Search for the cell housing the specified text and yield its [x, y] center coordinate. 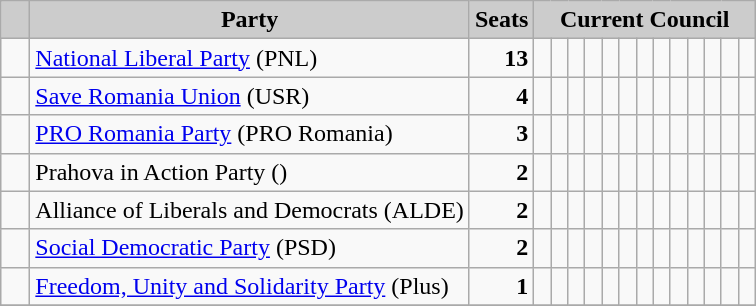
Prahova in Action Party () [250, 172]
Social Democratic Party (PSD) [250, 248]
3 [501, 134]
Party [250, 20]
Freedom, Unity and Solidarity Party (Plus) [250, 286]
PRO Romania Party (PRO Romania) [250, 134]
Current Council [645, 20]
13 [501, 58]
4 [501, 96]
Alliance of Liberals and Democrats (ALDE) [250, 210]
National Liberal Party (PNL) [250, 58]
Seats [501, 20]
Save Romania Union (USR) [250, 96]
1 [501, 286]
